Detect which cell encompasses the target text, then output its [x, y] center coordinate. 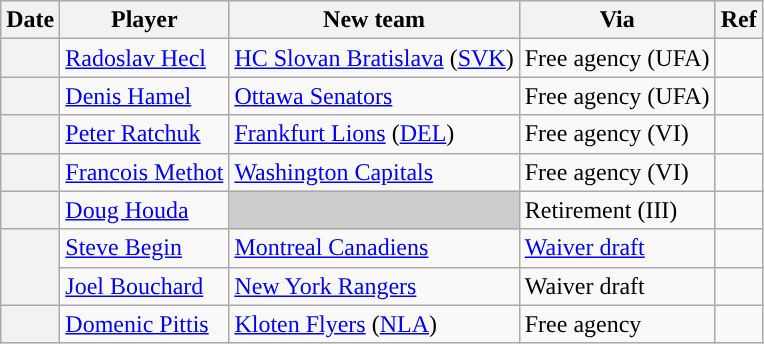
Peter Ratchuk [144, 134]
Domenic Pittis [144, 324]
Denis Hamel [144, 96]
Frankfurt Lions (DEL) [374, 134]
Washington Capitals [374, 172]
Free agency [617, 324]
Joel Bouchard [144, 286]
Ottawa Senators [374, 96]
Radoslav Hecl [144, 58]
Date [30, 20]
New team [374, 20]
Montreal Canadiens [374, 248]
Ref [738, 20]
Francois Methot [144, 172]
HC Slovan Bratislava (SVK) [374, 58]
Kloten Flyers (NLA) [374, 324]
Via [617, 20]
New York Rangers [374, 286]
Doug Houda [144, 210]
Retirement (III) [617, 210]
Player [144, 20]
Steve Begin [144, 248]
